Return [x, y] of the center of cell containing provided text 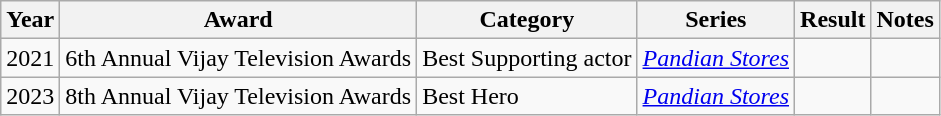
Year [30, 20]
Notes [905, 20]
Category [527, 20]
Best Supporting actor [527, 58]
6th Annual Vijay Television Awards [238, 58]
2023 [30, 96]
2021 [30, 58]
Award [238, 20]
8th Annual Vijay Television Awards [238, 96]
Series [716, 20]
Best Hero [527, 96]
Result [833, 20]
